Return the (X, Y) coordinate for the center point of the cell that contains the specified text.  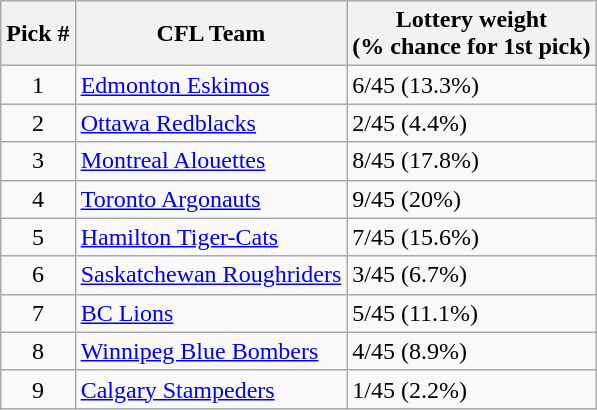
8/45 (17.8%) (472, 161)
8 (38, 351)
9 (38, 389)
Calgary Stampeders (211, 389)
Toronto Argonauts (211, 199)
Winnipeg Blue Bombers (211, 351)
7 (38, 313)
Lottery weight(% chance for 1st pick) (472, 34)
1/45 (2.2%) (472, 389)
3/45 (6.7%) (472, 275)
1 (38, 85)
Saskatchewan Roughriders (211, 275)
Hamilton Tiger-Cats (211, 237)
CFL Team (211, 34)
4 (38, 199)
9/45 (20%) (472, 199)
7/45 (15.6%) (472, 237)
6/45 (13.3%) (472, 85)
Montreal Alouettes (211, 161)
Edmonton Eskimos (211, 85)
3 (38, 161)
Ottawa Redblacks (211, 123)
6 (38, 275)
BC Lions (211, 313)
Pick # (38, 34)
2 (38, 123)
5/45 (11.1%) (472, 313)
4/45 (8.9%) (472, 351)
2/45 (4.4%) (472, 123)
5 (38, 237)
